Extract the (X, Y) coordinate from the center of the cell holding the provided text.  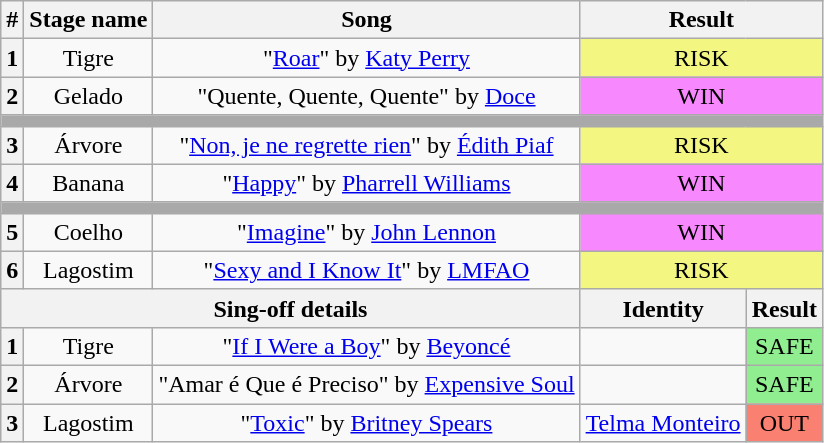
Sing-off details (290, 308)
"Amar é Que é Preciso" by Expensive Soul (366, 384)
6 (12, 270)
"If I Were a Boy" by Beyoncé (366, 346)
"Imagine" by John Lennon (366, 232)
# (12, 20)
Identity (663, 308)
Telma Monteiro (663, 423)
OUT (784, 423)
Gelado (88, 96)
Song (366, 20)
"Non, je ne regrette rien" by Édith Piaf (366, 145)
5 (12, 232)
Coelho (88, 232)
"Quente, Quente, Quente" by Doce (366, 96)
Banana (88, 183)
"Sexy and I Know It" by LMFAO (366, 270)
"Roar" by Katy Perry (366, 58)
"Toxic" by Britney Spears (366, 423)
"Happy" by Pharrell Williams (366, 183)
Stage name (88, 20)
4 (12, 183)
